Search for the cell housing the specified text and yield its [x, y] center coordinate. 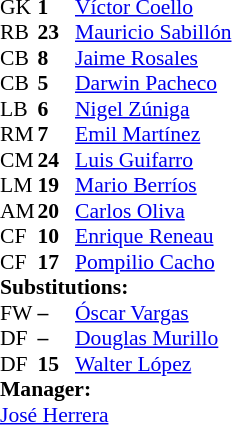
7 [57, 135]
24 [57, 160]
Darwin Pacheco [153, 83]
Óscar Vargas [153, 313]
Substitutions: [116, 287]
Manager: [116, 389]
8 [57, 58]
LB [19, 109]
AM [19, 211]
RM [19, 135]
RB [19, 33]
Jaime Rosales [153, 58]
Enrique Reneau [153, 237]
CM [19, 160]
6 [57, 109]
15 [57, 364]
Mauricio Sabillón [153, 33]
Emil Martínez [153, 135]
Walter López [153, 364]
Mario Berríos [153, 185]
19 [57, 185]
17 [57, 262]
FW [19, 313]
LM [19, 185]
10 [57, 237]
20 [57, 211]
23 [57, 33]
Luis Guifarro [153, 160]
Carlos Oliva [153, 211]
Pompilio Cacho [153, 262]
Nigel Zúniga [153, 109]
5 [57, 83]
Douglas Murillo [153, 339]
